Scan for the cell matching the given text and deliver its (X, Y) coordinate at center. 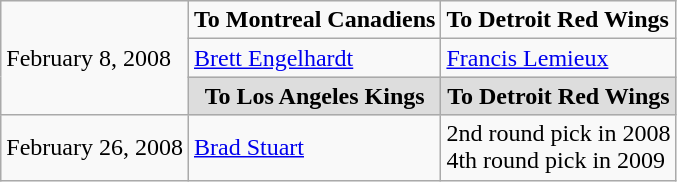
To Los Angeles Kings (314, 96)
Brad Stuart (314, 148)
Brett Engelhardt (314, 58)
February 8, 2008 (95, 58)
To Montreal Canadiens (314, 20)
2nd round pick in 20084th round pick in 2009 (558, 148)
February 26, 2008 (95, 148)
Francis Lemieux (558, 58)
